Output the [x, y] coordinate of the center of the cell containing the given text.  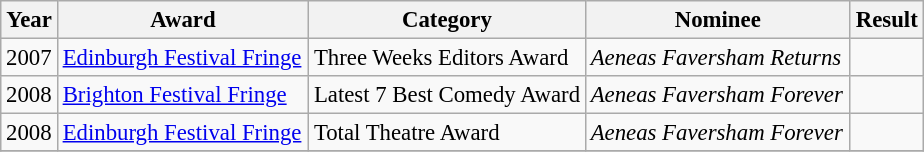
Total Theatre Award [448, 133]
Nominee [718, 20]
Category [448, 20]
Latest 7 Best Comedy Award [448, 95]
Result [886, 20]
Brighton Festival Fringe [182, 95]
Year [30, 20]
Award [182, 20]
Three Weeks Editors Award [448, 58]
Aeneas Faversham Returns [718, 58]
2007 [30, 58]
